Detect which cell encompasses the target text, then output its (x, y) center coordinate. 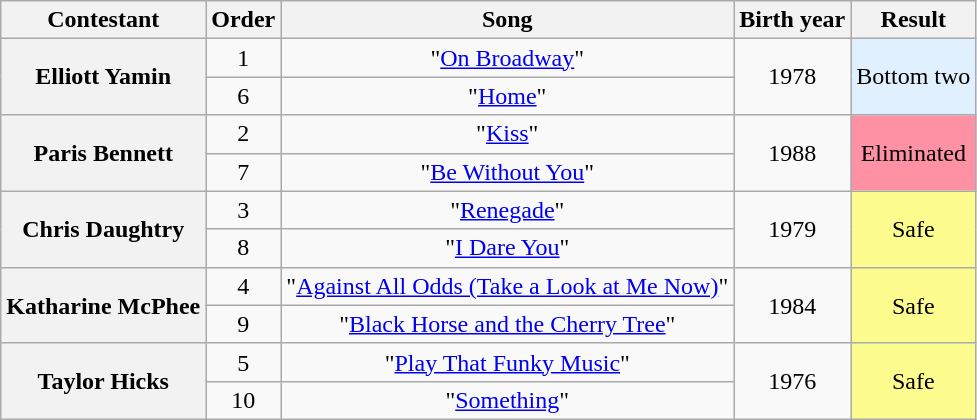
1 (244, 58)
Taylor Hicks (104, 381)
"Be Without You" (508, 172)
Birth year (792, 20)
Result (914, 20)
4 (244, 286)
"Something" (508, 400)
"Play That Funky Music" (508, 362)
"Home" (508, 96)
Eliminated (914, 153)
10 (244, 400)
1988 (792, 153)
Contestant (104, 20)
"Kiss" (508, 134)
1979 (792, 229)
Song (508, 20)
3 (244, 210)
1978 (792, 77)
Chris Daughtry (104, 229)
8 (244, 248)
6 (244, 96)
Elliott Yamin (104, 77)
Paris Bennett (104, 153)
1984 (792, 305)
9 (244, 324)
2 (244, 134)
"On Broadway" (508, 58)
"I Dare You" (508, 248)
Katharine McPhee (104, 305)
1976 (792, 381)
"Against All Odds (Take a Look at Me Now)" (508, 286)
"Renegade" (508, 210)
7 (244, 172)
Order (244, 20)
5 (244, 362)
Bottom two (914, 77)
"Black Horse and the Cherry Tree" (508, 324)
